Locate the cell with the specified text and output its [X, Y] center coordinate. 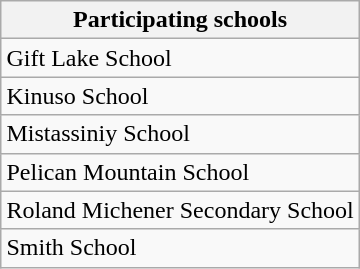
Smith School [180, 248]
Roland Michener Secondary School [180, 210]
Gift Lake School [180, 58]
Pelican Mountain School [180, 172]
Kinuso School [180, 96]
Participating schools [180, 20]
Mistassiniy School [180, 134]
